Extract the [x, y] coordinate from the center of the cell holding the provided text.  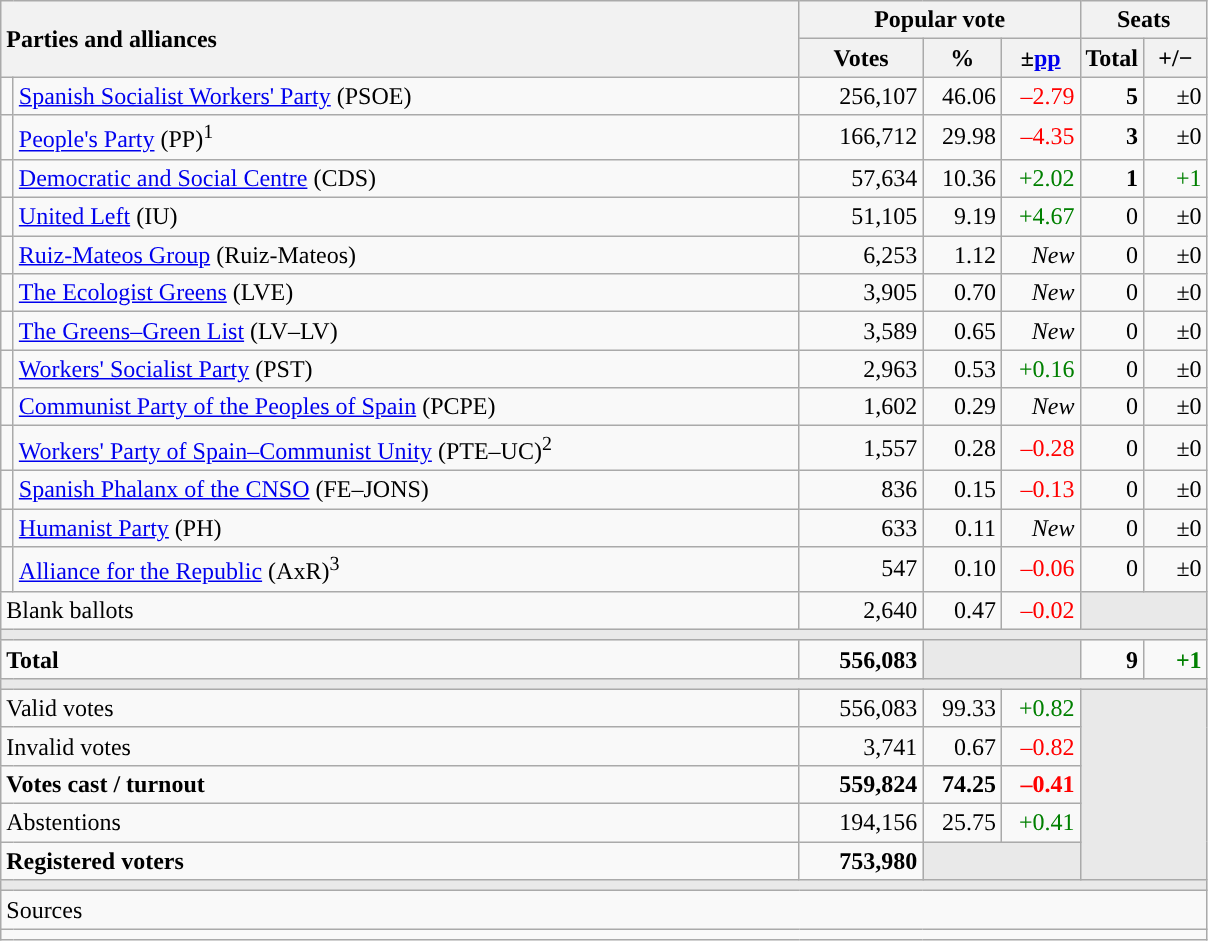
Ruiz-Mateos Group (Ruiz-Mateos) [406, 255]
Democratic and Social Centre (CDS) [406, 178]
+0.82 [1040, 708]
3,589 [861, 331]
10.36 [962, 178]
51,105 [861, 217]
+/− [1176, 58]
0.70 [962, 293]
29.98 [962, 138]
Humanist Party (PH) [406, 528]
2,640 [861, 610]
2,963 [861, 369]
Blank ballots [400, 610]
9.19 [962, 217]
753,980 [861, 861]
Invalid votes [400, 746]
Seats [1144, 20]
0.10 [962, 570]
Communist Party of the Peoples of Spain (PCPE) [406, 407]
Popular vote [940, 20]
25.75 [962, 823]
Votes cast / turnout [400, 785]
United Left (IU) [406, 217]
±pp [1040, 58]
836 [861, 489]
–4.35 [1040, 138]
0.29 [962, 407]
–0.41 [1040, 785]
256,107 [861, 96]
–0.28 [1040, 448]
5 [1112, 96]
0.28 [962, 448]
194,156 [861, 823]
–0.82 [1040, 746]
–2.79 [1040, 96]
0.15 [962, 489]
6,253 [861, 255]
74.25 [962, 785]
0.67 [962, 746]
–0.02 [1040, 610]
Parties and alliances [400, 39]
3,741 [861, 746]
1 [1112, 178]
3 [1112, 138]
1,602 [861, 407]
Votes [861, 58]
0.53 [962, 369]
People's Party (PP)1 [406, 138]
+0.41 [1040, 823]
0.65 [962, 331]
Abstentions [400, 823]
1.12 [962, 255]
Workers' Socialist Party (PST) [406, 369]
+0.16 [1040, 369]
Registered voters [400, 861]
547 [861, 570]
Workers' Party of Spain–Communist Unity (PTE–UC)2 [406, 448]
+4.67 [1040, 217]
–0.06 [1040, 570]
559,824 [861, 785]
0.47 [962, 610]
The Greens–Green List (LV–LV) [406, 331]
Spanish Phalanx of the CNSO (FE–JONS) [406, 489]
1,557 [861, 448]
633 [861, 528]
99.33 [962, 708]
Sources [604, 910]
9 [1112, 659]
+2.02 [1040, 178]
3,905 [861, 293]
% [962, 58]
Alliance for the Republic (AxR)3 [406, 570]
57,634 [861, 178]
0.11 [962, 528]
46.06 [962, 96]
166,712 [861, 138]
The Ecologist Greens (LVE) [406, 293]
–0.13 [1040, 489]
Valid votes [400, 708]
Spanish Socialist Workers' Party (PSOE) [406, 96]
